Output the [X, Y] coordinate of the center of the cell containing the given text.  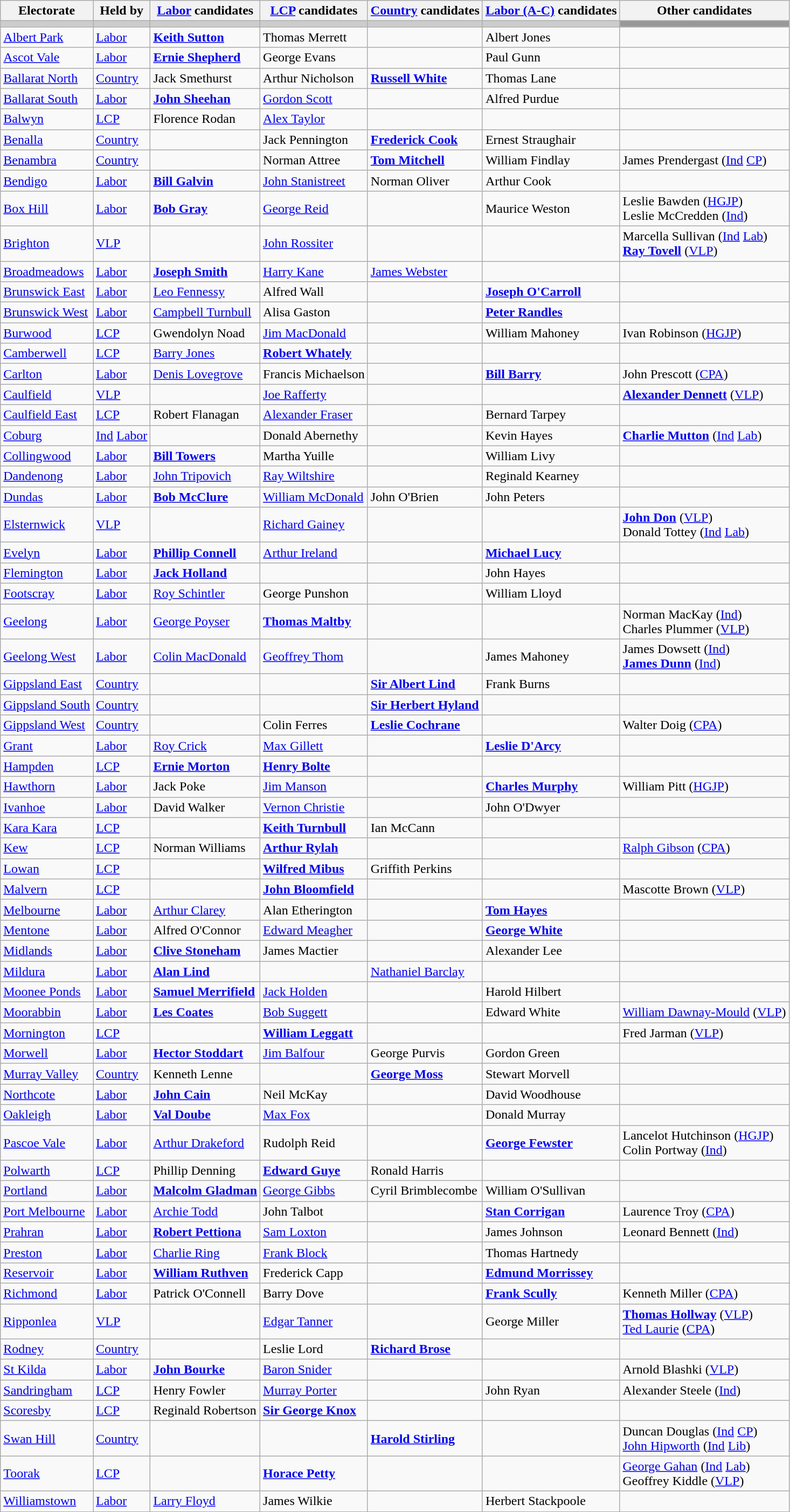
Albert Park [47, 37]
Neil McKay [314, 1094]
John Rossiter [314, 244]
David Woodhouse [551, 1094]
George Punshon [314, 593]
Fred Jarman (VLP) [704, 1033]
Frederick Capp [314, 1273]
Ray Wiltshire [314, 476]
Scoresby [47, 1411]
Harold Stirling [425, 1439]
Ballarat South [47, 99]
John O'Dwyer [551, 807]
Vernon Christie [314, 807]
Benambra [47, 160]
Archie Todd [205, 1211]
James Wilkie [314, 1501]
David Walker [205, 807]
Gordon Scott [314, 99]
Max Gillett [314, 746]
Gwendolyn Noad [205, 333]
Walter Doig (CPA) [704, 725]
Gippsland East [47, 684]
George Evans [314, 58]
Kenneth Lenne [205, 1074]
Peter Randles [551, 313]
Portland [47, 1191]
Bill Galvin [205, 181]
Kenneth Miller (CPA) [704, 1293]
Toorak [47, 1473]
Malcolm Gladman [205, 1191]
Keith Turnbull [314, 828]
Dandenong [47, 476]
Alexander Dennett (VLP) [704, 394]
William Dawnay-Mould (VLP) [704, 1012]
John Bloomfield [314, 889]
Ivanhoe [47, 807]
Alfred Wall [314, 292]
Barry Dove [314, 1293]
Geelong West [47, 656]
Mildura [47, 972]
Kevin Hayes [551, 435]
Charlie Ring [205, 1252]
Collingwood [47, 456]
John Bourke [205, 1370]
Leslie Cochrane [425, 725]
George White [551, 930]
Midlands [47, 951]
George Poyser [205, 621]
Pascoe Vale [47, 1142]
Williamstown [47, 1501]
Ivan Robinson (HGJP) [704, 333]
Joe Rafferty [314, 394]
Leslie Bawden (HGJP) Leslie McCredden (Ind) [704, 208]
Grant [47, 746]
Bob Gray [205, 208]
Frank Burns [551, 684]
Footscray [47, 593]
Edmund Morrissey [551, 1273]
Swan Hill [47, 1439]
Nathaniel Barclay [425, 972]
Sir Herbert Hyland [425, 705]
John Peters [551, 497]
Les Coates [205, 1012]
Box Hill [47, 208]
Arnold Blashki (VLP) [704, 1370]
Alexander Steele (Ind) [704, 1390]
Leo Fennessy [205, 292]
Albert Jones [551, 37]
Dundas [47, 497]
Labor (A-C) candidates [551, 11]
Roy Schintler [205, 593]
John Hayes [551, 573]
Thomas Hartnedy [551, 1252]
Kara Kara [47, 828]
Ind Labor [121, 435]
James Johnson [551, 1232]
Ian McCann [425, 828]
Oakleigh [47, 1115]
Coburg [47, 435]
Edward White [551, 1012]
Caulfield East [47, 415]
Jack Poke [205, 787]
Joseph O'Carroll [551, 292]
George Gibbs [314, 1191]
Colin Ferres [314, 725]
John Prescott (CPA) [704, 374]
Donald Abernethy [314, 435]
Larry Floyd [205, 1501]
James Webster [425, 271]
Ernie Morton [205, 766]
Benalla [47, 140]
John Tripovich [205, 476]
Brunswick West [47, 313]
Held by [121, 11]
William Pitt (HGJP) [704, 787]
Gordon Green [551, 1053]
Sir George Knox [314, 1411]
Thomas Maltby [314, 621]
William Lloyd [551, 593]
Gippsland South [47, 705]
John O'Brien [425, 497]
Preston [47, 1252]
Harry Kane [314, 271]
Bill Towers [205, 456]
Alfred O'Connor [205, 930]
Alan Etherington [314, 910]
Harold Hilbert [551, 992]
Robert Pettiona [205, 1232]
Balwyn [47, 119]
Robert Whately [314, 353]
George Gahan (Ind Lab) Geoffrey Kiddle (VLP) [704, 1473]
Keith Sutton [205, 37]
Martha Yuille [314, 456]
Edgar Tanner [314, 1321]
Laurence Troy (CPA) [704, 1211]
Reservoir [47, 1273]
Wilfred Mibus [314, 869]
Mascotte Brown (VLP) [704, 889]
Sam Loxton [314, 1232]
Ascot Vale [47, 58]
Alex Taylor [314, 119]
Stewart Morvell [551, 1074]
William McDonald [314, 497]
Phillip Connell [205, 552]
Alfred Purdue [551, 99]
Charlie Mutton (Ind Lab) [704, 435]
John Cain [205, 1094]
Bill Barry [551, 374]
Sandringham [47, 1390]
William Ruthven [205, 1273]
Michael Lucy [551, 552]
Alisa Gaston [314, 313]
Tom Mitchell [425, 160]
Donald Murray [551, 1115]
Alan Lind [205, 972]
Russell White [425, 78]
Gippsland West [47, 725]
Ernest Straughair [551, 140]
Alexander Fraser [314, 415]
Norman MacKay (Ind) Charles Plummer (VLP) [704, 621]
Hector Stoddart [205, 1053]
Denis Lovegrove [205, 374]
Arthur Rylah [314, 848]
Burwood [47, 333]
Mornington [47, 1033]
George Purvis [425, 1053]
Arthur Ireland [314, 552]
Ronald Harris [425, 1170]
Ernie Shepherd [205, 58]
Reginald Kearney [551, 476]
Hawthorn [47, 787]
John Sheehan [205, 99]
Cyril Brimblecombe [425, 1191]
Arthur Clarey [205, 910]
William Mahoney [551, 333]
Frank Block [314, 1252]
Leonard Bennett (Ind) [704, 1232]
Henry Bolte [314, 766]
Patrick O'Connell [205, 1293]
Bob Suggett [314, 1012]
St Kilda [47, 1370]
Electorate [47, 11]
Paul Gunn [551, 58]
Frank Scully [551, 1293]
Carlton [47, 374]
Rodney [47, 1349]
William Findlay [551, 160]
Geoffrey Thom [314, 656]
Samuel Merrifield [205, 992]
Moorabbin [47, 1012]
Florence Rodan [205, 119]
Richard Gainey [314, 525]
Norman Williams [205, 848]
Elsternwick [47, 525]
Robert Flanagan [205, 415]
John Stanistreet [314, 181]
Tom Hayes [551, 910]
William Leggatt [314, 1033]
Jack Holden [314, 992]
Bendigo [47, 181]
Labor candidates [205, 11]
Richmond [47, 1293]
Charles Murphy [551, 787]
James Mahoney [551, 656]
Jim Balfour [314, 1053]
John Talbot [314, 1211]
Camberwell [47, 353]
Kew [47, 848]
Broadmeadows [47, 271]
Bob McClure [205, 497]
Sir Albert Lind [425, 684]
Norman Oliver [425, 181]
Griffith Perkins [425, 869]
Thomas Hollway (VLP) Ted Laurie (CPA) [704, 1321]
Geelong [47, 621]
George Reid [314, 208]
Baron Snider [314, 1370]
Thomas Merrett [314, 37]
Northcote [47, 1094]
Alexander Lee [551, 951]
Ballarat North [47, 78]
John Don (VLP) Donald Tottey (Ind Lab) [704, 525]
Bernard Tarpey [551, 415]
Herbert Stackpoole [551, 1501]
Polwarth [47, 1170]
James Prendergast (Ind CP) [704, 160]
Country candidates [425, 11]
Edward Guye [314, 1170]
Jack Smethurst [205, 78]
Phillip Denning [205, 1170]
Brighton [47, 244]
James Dowsett (Ind) James Dunn (Ind) [704, 656]
Leslie D'Arcy [551, 746]
Prahran [47, 1232]
Morwell [47, 1053]
Murray Porter [314, 1390]
Colin MacDonald [205, 656]
Henry Fowler [205, 1390]
George Fewster [551, 1142]
Reginald Robertson [205, 1411]
Rudolph Reid [314, 1142]
Campbell Turnbull [205, 313]
Duncan Douglas (Ind CP) John Hipworth (Ind Lib) [704, 1439]
Caulfield [47, 394]
Marcella Sullivan (Ind Lab) Ray Tovell (VLP) [704, 244]
Norman Attree [314, 160]
William Livy [551, 456]
Jack Holland [205, 573]
Joseph Smith [205, 271]
James Mactier [314, 951]
Flemington [47, 573]
William O'Sullivan [551, 1191]
Barry Jones [205, 353]
Murray Valley [47, 1074]
Mentone [47, 930]
Roy Crick [205, 746]
Leslie Lord [314, 1349]
Evelyn [47, 552]
Lancelot Hutchinson (HGJP) Colin Portway (Ind) [704, 1142]
Other candidates [704, 11]
Arthur Nicholson [314, 78]
Val Doube [205, 1115]
John Ryan [551, 1390]
Ralph Gibson (CPA) [704, 848]
George Moss [425, 1074]
LCP candidates [314, 11]
Richard Brose [425, 1349]
George Miller [551, 1321]
Maurice Weston [551, 208]
Jim Manson [314, 787]
Max Fox [314, 1115]
Moonee Ponds [47, 992]
Lowan [47, 869]
Stan Corrigan [551, 1211]
Jim MacDonald [314, 333]
Francis Michaelson [314, 374]
Horace Petty [314, 1473]
Jack Pennington [314, 140]
Arthur Cook [551, 181]
Brunswick East [47, 292]
Frederick Cook [425, 140]
Arthur Drakeford [205, 1142]
Malvern [47, 889]
Edward Meagher [314, 930]
Clive Stoneham [205, 951]
Thomas Lane [551, 78]
Hampden [47, 766]
Port Melbourne [47, 1211]
Melbourne [47, 910]
Ripponlea [47, 1321]
